For the text-containing cell, return its midpoint in [x, y] coordinate format. 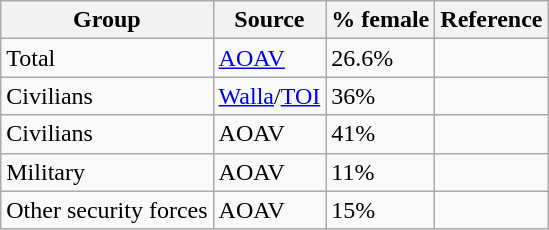
Other security forces [107, 210]
41% [380, 134]
11% [380, 172]
26.6% [380, 58]
36% [380, 96]
Military [107, 172]
Reference [492, 20]
Group [107, 20]
Walla/TOI [270, 96]
Total [107, 58]
% female [380, 20]
15% [380, 210]
Source [270, 20]
